Provide the (x, y) coordinate of the cell's center where the given text is located.  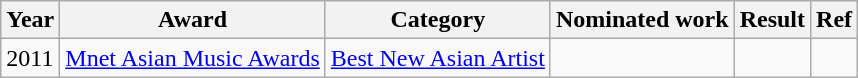
Best New Asian Artist (438, 58)
Nominated work (642, 20)
Mnet Asian Music Awards (193, 58)
Result (772, 20)
Category (438, 20)
Award (193, 20)
Ref (834, 20)
2011 (30, 58)
Year (30, 20)
